Scan for the cell matching the given text and deliver its (X, Y) coordinate at center. 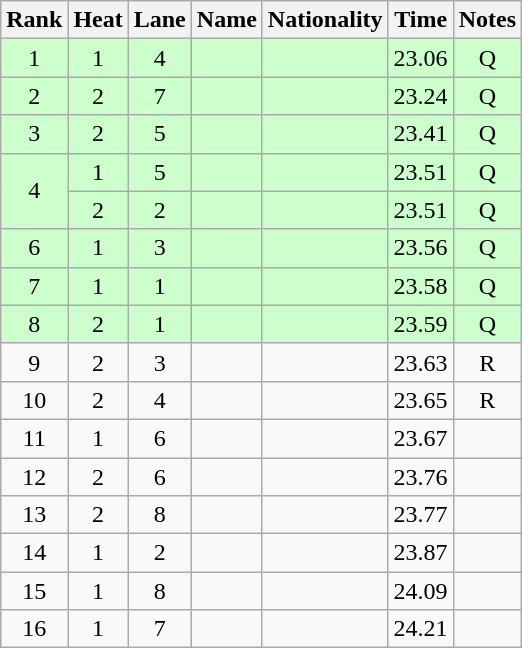
Rank (34, 20)
23.06 (420, 58)
Time (420, 20)
13 (34, 515)
23.41 (420, 134)
12 (34, 477)
23.24 (420, 96)
14 (34, 553)
Lane (160, 20)
10 (34, 400)
Name (226, 20)
23.59 (420, 324)
15 (34, 591)
23.63 (420, 362)
23.58 (420, 286)
23.67 (420, 438)
23.65 (420, 400)
23.76 (420, 477)
24.09 (420, 591)
9 (34, 362)
Heat (98, 20)
Nationality (325, 20)
Notes (487, 20)
23.87 (420, 553)
16 (34, 629)
11 (34, 438)
23.77 (420, 515)
23.56 (420, 248)
24.21 (420, 629)
